Find where the given text appears and provide that cell's center as (x, y) coordinate. 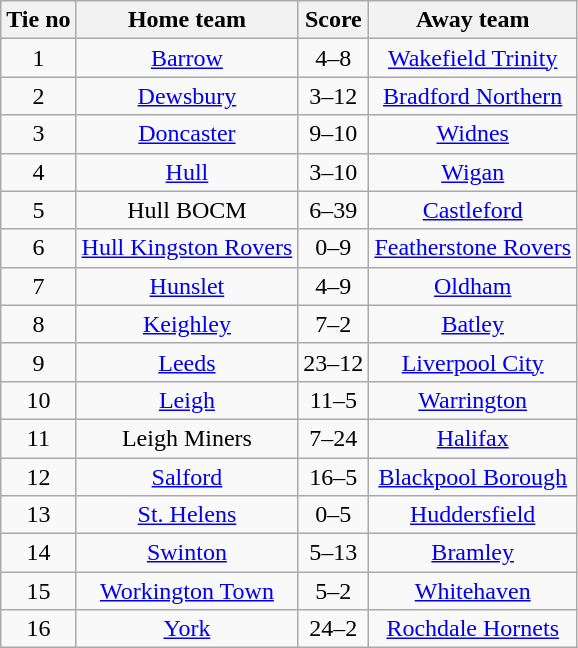
Hull Kingston Rovers (187, 248)
2 (38, 96)
5–13 (334, 553)
Tie no (38, 20)
7–2 (334, 324)
4–8 (334, 58)
Oldham (473, 286)
Doncaster (187, 134)
0–5 (334, 515)
5 (38, 210)
Dewsbury (187, 96)
12 (38, 477)
1 (38, 58)
24–2 (334, 629)
Hull (187, 172)
15 (38, 591)
Halifax (473, 438)
13 (38, 515)
Leeds (187, 362)
9 (38, 362)
Batley (473, 324)
5–2 (334, 591)
Salford (187, 477)
14 (38, 553)
Liverpool City (473, 362)
Keighley (187, 324)
Bradford Northern (473, 96)
3 (38, 134)
Warrington (473, 400)
Featherstone Rovers (473, 248)
0–9 (334, 248)
4–9 (334, 286)
Bramley (473, 553)
Leigh (187, 400)
9–10 (334, 134)
Home team (187, 20)
Workington Town (187, 591)
Blackpool Borough (473, 477)
10 (38, 400)
Swinton (187, 553)
3–10 (334, 172)
23–12 (334, 362)
Hull BOCM (187, 210)
3–12 (334, 96)
11 (38, 438)
Huddersfield (473, 515)
4 (38, 172)
St. Helens (187, 515)
Score (334, 20)
Castleford (473, 210)
Wigan (473, 172)
7 (38, 286)
6–39 (334, 210)
Whitehaven (473, 591)
6 (38, 248)
16–5 (334, 477)
Widnes (473, 134)
Wakefield Trinity (473, 58)
8 (38, 324)
11–5 (334, 400)
Leigh Miners (187, 438)
Rochdale Hornets (473, 629)
16 (38, 629)
7–24 (334, 438)
York (187, 629)
Barrow (187, 58)
Away team (473, 20)
Hunslet (187, 286)
